Return the (x, y) coordinate for the center point of the cell that contains the specified text.  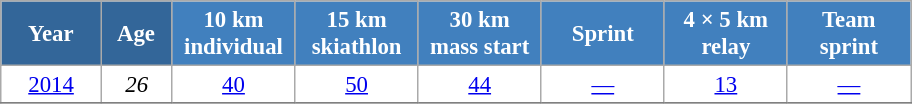
2014 (52, 85)
40 (234, 85)
10 km individual (234, 34)
13 (726, 85)
50 (356, 85)
4 × 5 km relay (726, 34)
26 (136, 85)
Sprint (602, 34)
Team sprint (848, 34)
44 (480, 85)
Year (52, 34)
Age (136, 34)
15 km skiathlon (356, 34)
30 km mass start (480, 34)
